Return (x, y) of the center of cell containing provided text 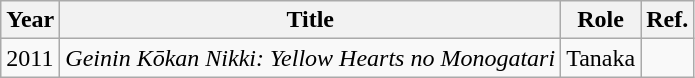
Year (30, 20)
Geinin Kōkan Nikki: Yellow Hearts no Monogatari (310, 58)
Ref. (668, 20)
Title (310, 20)
2011 (30, 58)
Role (601, 20)
Tanaka (601, 58)
